For the text-containing cell, return its midpoint in (X, Y) coordinate format. 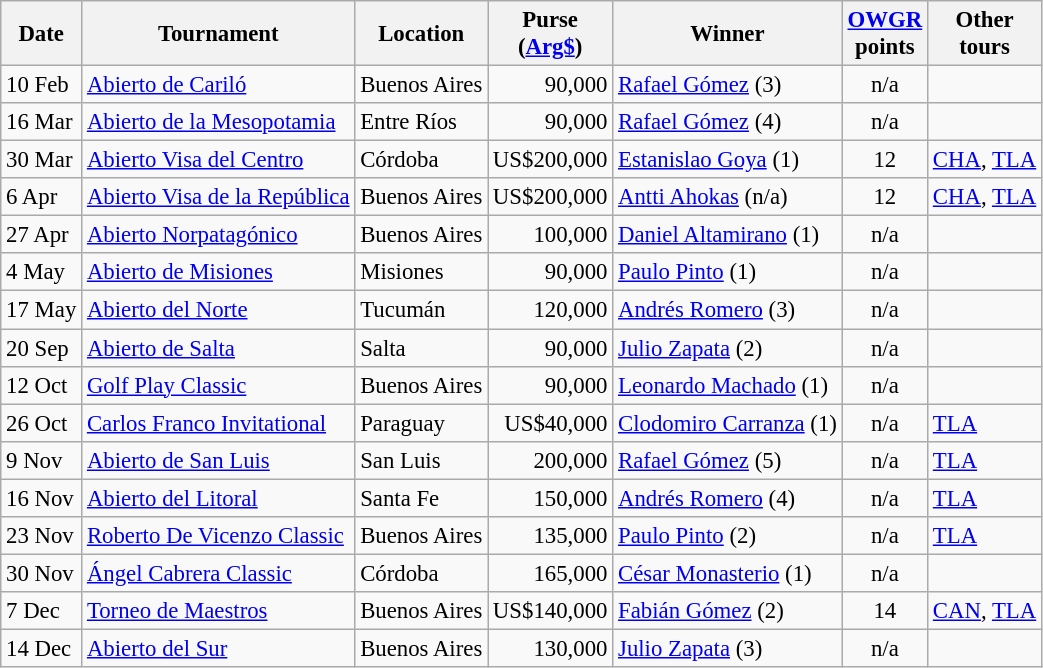
Abierto Visa de la República (218, 197)
Santa Fe (422, 498)
9 Nov (42, 460)
Tucumán (422, 310)
Tournament (218, 34)
30 Mar (42, 160)
Rafael Gómez (5) (728, 460)
Torneo de Maestros (218, 611)
6 Apr (42, 197)
Estanislao Goya (1) (728, 160)
San Luis (422, 460)
Abierto Norpatagónico (218, 235)
Clodomiro Carranza (1) (728, 423)
150,000 (550, 498)
US$40,000 (550, 423)
Salta (422, 348)
Fabián Gómez (2) (728, 611)
16 Nov (42, 498)
17 May (42, 310)
Ángel Cabrera Classic (218, 573)
César Monasterio (1) (728, 573)
200,000 (550, 460)
Julio Zapata (3) (728, 648)
Entre Ríos (422, 122)
Daniel Altamirano (1) (728, 235)
14 (884, 611)
Abierto del Sur (218, 648)
Abierto de Salta (218, 348)
Misiones (422, 273)
Paulo Pinto (2) (728, 536)
100,000 (550, 235)
Date (42, 34)
Othertours (985, 34)
Paulo Pinto (1) (728, 273)
Abierto del Litoral (218, 498)
Andrés Romero (4) (728, 498)
7 Dec (42, 611)
30 Nov (42, 573)
16 Mar (42, 122)
Paraguay (422, 423)
Purse(Arg$) (550, 34)
Abierto de San Luis (218, 460)
4 May (42, 273)
12 Oct (42, 385)
120,000 (550, 310)
165,000 (550, 573)
Location (422, 34)
135,000 (550, 536)
26 Oct (42, 423)
Roberto De Vicenzo Classic (218, 536)
20 Sep (42, 348)
Abierto de la Mesopotamia (218, 122)
Golf Play Classic (218, 385)
23 Nov (42, 536)
14 Dec (42, 648)
130,000 (550, 648)
Andrés Romero (3) (728, 310)
Carlos Franco Invitational (218, 423)
Rafael Gómez (3) (728, 85)
OWGRpoints (884, 34)
Leonardo Machado (1) (728, 385)
Abierto Visa del Centro (218, 160)
Abierto de Misiones (218, 273)
Abierto de Cariló (218, 85)
Winner (728, 34)
Abierto del Norte (218, 310)
10 Feb (42, 85)
Antti Ahokas (n/a) (728, 197)
27 Apr (42, 235)
US$140,000 (550, 611)
Julio Zapata (2) (728, 348)
CAN, TLA (985, 611)
Rafael Gómez (4) (728, 122)
